Return the [x, y] coordinate for the center point of the cell that contains the specified text.  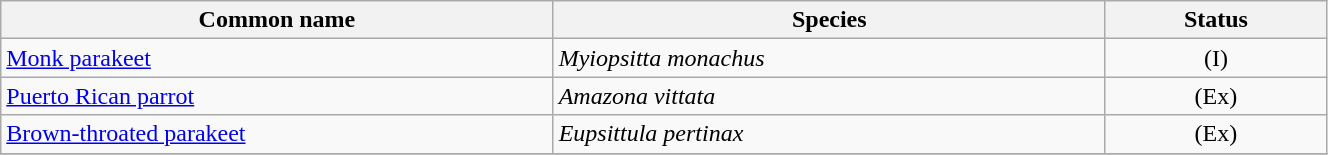
Myiopsitta monachus [829, 58]
Common name [277, 20]
Monk parakeet [277, 58]
Puerto Rican parrot [277, 96]
Species [829, 20]
Amazona vittata [829, 96]
(I) [1216, 58]
Brown-throated parakeet [277, 134]
Status [1216, 20]
Eupsittula pertinax [829, 134]
